Find where the given text appears and provide that cell's center as [x, y] coordinate. 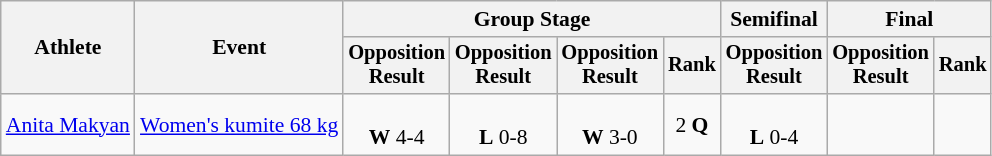
Semifinal [774, 19]
Group Stage [532, 19]
W 4-4 [396, 124]
Athlete [68, 48]
Final [909, 19]
Event [239, 48]
2 Q [692, 124]
L 0-4 [774, 124]
Women's kumite 68 kg [239, 124]
Anita Makyan [68, 124]
L 0-8 [504, 124]
W 3-0 [610, 124]
